Determine the [X, Y] coordinate at the center of the cell enclosing the given text.  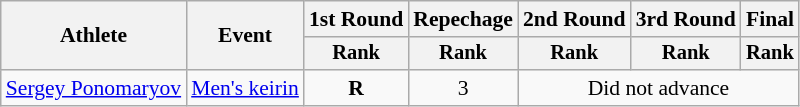
Athlete [94, 36]
3 [463, 88]
1st Round [356, 19]
Repechage [463, 19]
R [356, 88]
Final [770, 19]
Men's keirin [245, 88]
Event [245, 36]
Sergey Ponomaryov [94, 88]
3rd Round [686, 19]
2nd Round [574, 19]
Did not advance [658, 88]
